Return the (X, Y) coordinate for the center point of the cell that contains the specified text.  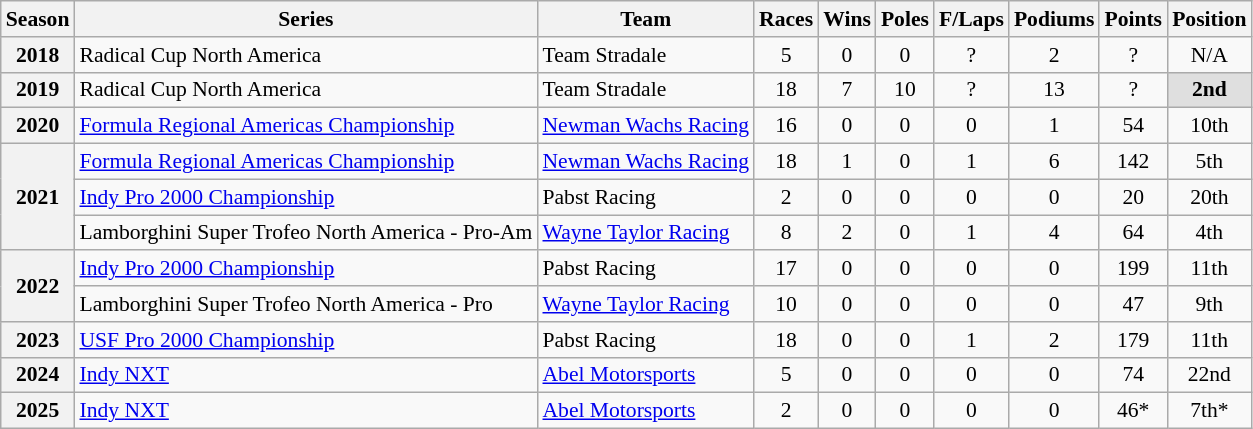
Wins (847, 19)
2020 (38, 126)
16 (786, 126)
4th (1209, 233)
7 (847, 90)
179 (1133, 340)
13 (1054, 90)
Team (646, 19)
2023 (38, 340)
8 (786, 233)
Points (1133, 19)
N/A (1209, 55)
4 (1054, 233)
Series (306, 19)
USF Pro 2000 Championship (306, 340)
2019 (38, 90)
7th* (1209, 411)
22nd (1209, 375)
Lamborghini Super Trofeo North America - Pro-Am (306, 233)
20th (1209, 197)
54 (1133, 126)
64 (1133, 233)
9th (1209, 304)
2022 (38, 286)
Position (1209, 19)
46* (1133, 411)
74 (1133, 375)
142 (1133, 162)
Season (38, 19)
2nd (1209, 90)
2025 (38, 411)
Lamborghini Super Trofeo North America - Pro (306, 304)
20 (1133, 197)
5th (1209, 162)
6 (1054, 162)
F/Laps (972, 19)
2018 (38, 55)
47 (1133, 304)
10th (1209, 126)
17 (786, 269)
Podiums (1054, 19)
2021 (38, 198)
2024 (38, 375)
Poles (905, 19)
Races (786, 19)
199 (1133, 269)
